Return the [x, y] coordinate for the center point of the cell that contains the specified text.  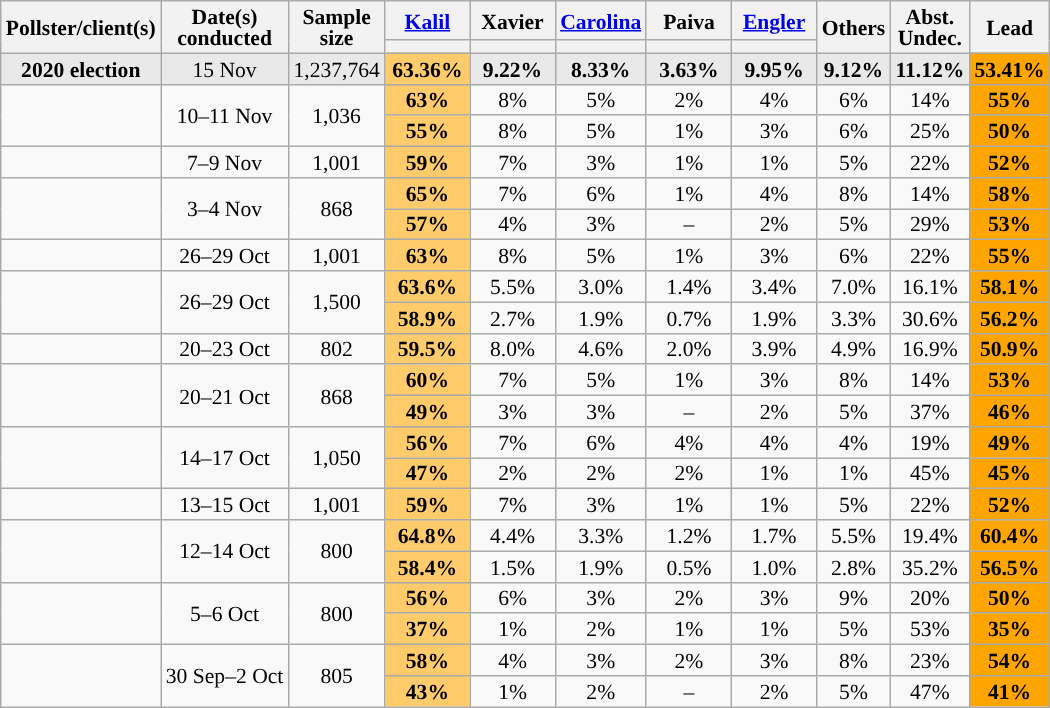
58.1% [1009, 286]
54% [1009, 660]
11.12% [930, 68]
1.0% [774, 566]
9% [854, 598]
16.9% [930, 348]
3.0% [600, 286]
56.5% [1009, 566]
3–4 Nov [225, 209]
4.9% [854, 348]
30 Sep–2 Oct [225, 676]
14–17 Oct [225, 458]
Pollster/client(s) [81, 27]
25% [930, 132]
Carolina [600, 20]
9.95% [774, 68]
Date(s)conducted [225, 27]
Lead [1009, 27]
57% [428, 224]
7.0% [854, 286]
58.9% [428, 318]
Abst.Undec. [930, 27]
64.8% [428, 536]
12–14 Oct [225, 551]
805 [336, 676]
2020 election [81, 68]
1,036 [336, 115]
3.4% [774, 286]
19% [930, 442]
59.5% [428, 348]
2.8% [854, 566]
35% [1009, 630]
41% [1009, 692]
1,500 [336, 302]
20–21 Oct [225, 396]
10–11 Nov [225, 115]
1.5% [512, 566]
58.4% [428, 566]
53.41% [1009, 68]
5–6 Oct [225, 613]
60% [428, 380]
46% [1009, 412]
1.2% [688, 536]
9.22% [512, 68]
56.2% [1009, 318]
50.9% [1009, 348]
8.33% [600, 68]
1.7% [774, 536]
802 [336, 348]
30.6% [930, 318]
3.9% [774, 348]
4.4% [512, 536]
2.7% [512, 318]
0.5% [688, 566]
63.36% [428, 68]
2.0% [688, 348]
20% [930, 598]
9.12% [854, 68]
4.6% [600, 348]
0.7% [688, 318]
63.6% [428, 286]
35.2% [930, 566]
Samplesize [336, 27]
65% [428, 194]
16.1% [930, 286]
20–23 Oct [225, 348]
1,237,764 [336, 68]
8.0% [512, 348]
Xavier [512, 20]
1,050 [336, 458]
19.4% [930, 536]
23% [930, 660]
29% [930, 224]
Engler [774, 20]
Kalil [428, 20]
7–9 Nov [225, 162]
60.4% [1009, 536]
Others [854, 27]
Paiva [688, 20]
13–15 Oct [225, 504]
1.4% [688, 286]
15 Nov [225, 68]
3.63% [688, 68]
43% [428, 692]
